Detect which cell encompasses the target text, then output its [X, Y] center coordinate. 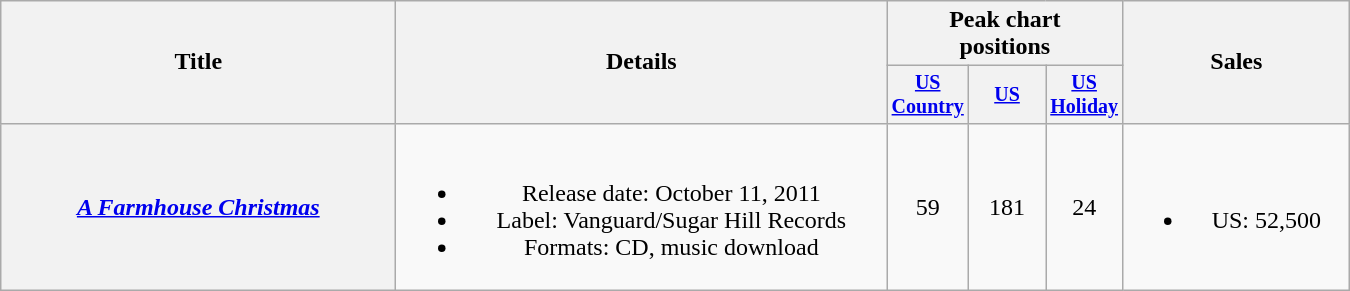
US Country [928, 94]
Peak chartpositions [1005, 34]
Title [198, 62]
A Farmhouse Christmas [198, 206]
US: 52,500 [1236, 206]
Details [642, 62]
181 [1008, 206]
24 [1084, 206]
59 [928, 206]
Release date: October 11, 2011Label: Vanguard/Sugar Hill RecordsFormats: CD, music download [642, 206]
US [1008, 94]
US Holiday [1084, 94]
Sales [1236, 62]
